Provide the (x, y) coordinate of the cell's center where the given text is located.  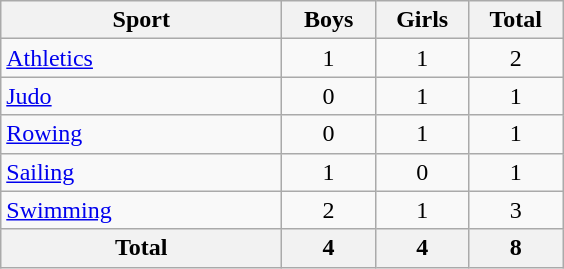
Boys (329, 20)
Sport (142, 20)
3 (516, 210)
Athletics (142, 58)
Sailing (142, 172)
Rowing (142, 134)
8 (516, 248)
Girls (422, 20)
Swimming (142, 210)
Judo (142, 96)
